Return [X, Y] of the center of cell containing provided text 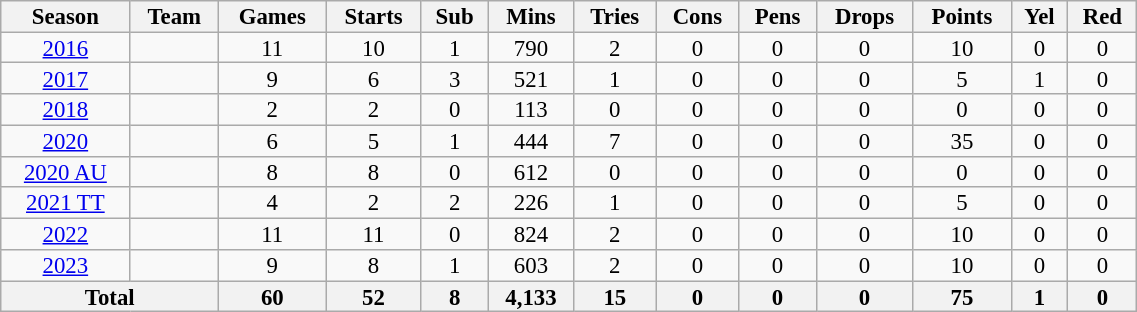
52 [374, 296]
Yel [1040, 16]
Red [1102, 16]
113 [530, 110]
Team [174, 16]
Drops [864, 16]
Tries [615, 16]
4 [272, 204]
226 [530, 204]
2023 [66, 266]
Season [66, 16]
521 [530, 78]
Total [110, 296]
Games [272, 16]
3 [454, 78]
2018 [66, 110]
Mins [530, 16]
Starts [374, 16]
2021 TT [66, 204]
7 [615, 140]
15 [615, 296]
2020 [66, 140]
2016 [66, 48]
Points [962, 16]
75 [962, 296]
444 [530, 140]
Pens [778, 16]
Sub [454, 16]
35 [962, 140]
60 [272, 296]
2017 [66, 78]
790 [530, 48]
612 [530, 172]
Cons [698, 16]
824 [530, 234]
4,133 [530, 296]
2022 [66, 234]
2020 AU [66, 172]
603 [530, 266]
